Return [X, Y] of the center of cell containing provided text 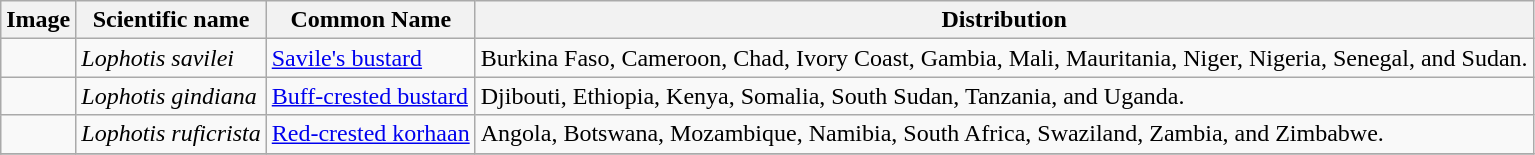
Common Name [370, 20]
Lophotis savilei [171, 58]
Savile's bustard [370, 58]
Lophotis ruficrista [171, 134]
Distribution [1004, 20]
Angola, Botswana, Mozambique, Namibia, South Africa, Swaziland, Zambia, and Zimbabwe. [1004, 134]
Burkina Faso, Cameroon, Chad, Ivory Coast, Gambia, Mali, Mauritania, Niger, Nigeria, Senegal, and Sudan. [1004, 58]
Djibouti, Ethiopia, Kenya, Somalia, South Sudan, Tanzania, and Uganda. [1004, 96]
Image [38, 20]
Red-crested korhaan [370, 134]
Lophotis gindiana [171, 96]
Buff-crested bustard [370, 96]
Scientific name [171, 20]
